Output the [x, y] coordinate of the center of the cell containing the given text.  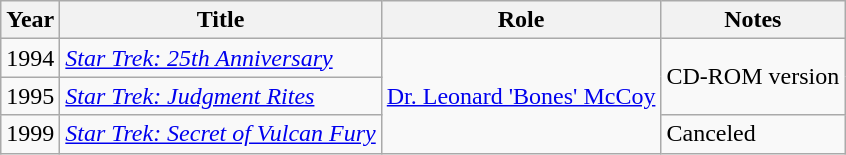
1999 [30, 134]
1994 [30, 58]
Notes [753, 20]
Star Trek: 25th Anniversary [220, 58]
Dr. Leonard 'Bones' McCoy [521, 96]
Star Trek: Secret of Vulcan Fury [220, 134]
1995 [30, 96]
Role [521, 20]
Star Trek: Judgment Rites [220, 96]
CD-ROM version [753, 77]
Year [30, 20]
Canceled [753, 134]
Title [220, 20]
